Capture the cell that displays the provided text and extract its [X, Y] central coordinate. 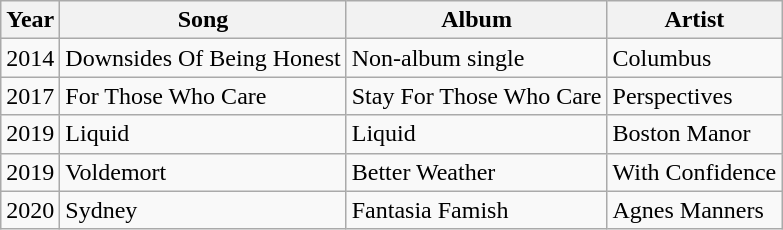
Downsides Of Being Honest [203, 58]
Artist [694, 20]
Boston Manor [694, 134]
Fantasia Famish [476, 210]
Better Weather [476, 172]
Voldemort [203, 172]
Year [30, 20]
Song [203, 20]
Agnes Manners [694, 210]
For Those Who Care [203, 96]
Album [476, 20]
Sydney [203, 210]
Columbus [694, 58]
Perspectives [694, 96]
2020 [30, 210]
Stay For Those Who Care [476, 96]
2014 [30, 58]
With Confidence [694, 172]
Non-album single [476, 58]
2017 [30, 96]
